Return the [X, Y] coordinate for the center point of the cell that contains the specified text.  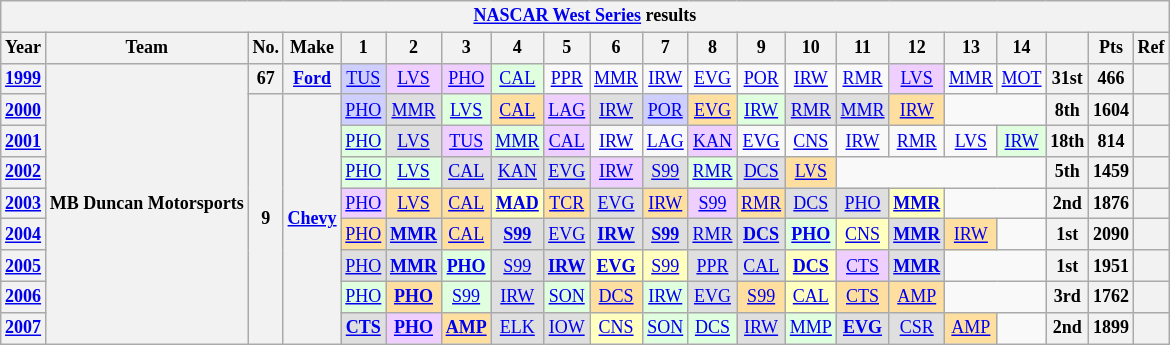
4 [518, 48]
5th [1068, 172]
CSR [917, 328]
Ref [1151, 48]
1459 [1112, 172]
MMP [810, 328]
2005 [24, 266]
3rd [1068, 296]
814 [1112, 140]
Make [312, 48]
Ford [312, 78]
8 [712, 48]
Pts [1112, 48]
ELK [518, 328]
31st [1068, 78]
7 [665, 48]
3 [466, 48]
11 [862, 48]
2090 [1112, 234]
No. [266, 48]
1604 [1112, 110]
1 [364, 48]
14 [1022, 48]
2003 [24, 204]
MB Duncan Motorsports [146, 204]
13 [972, 48]
NASCAR West Series results [585, 16]
2002 [24, 172]
18th [1068, 140]
Team [146, 48]
MOT [1022, 78]
2006 [24, 296]
466 [1112, 78]
67 [266, 78]
8th [1068, 110]
1876 [1112, 204]
Year [24, 48]
1999 [24, 78]
2004 [24, 234]
6 [616, 48]
TCR [567, 204]
2007 [24, 328]
2001 [24, 140]
2000 [24, 110]
1899 [1112, 328]
1951 [1112, 266]
MAD [518, 204]
12 [917, 48]
5 [567, 48]
IOW [567, 328]
2 [414, 48]
Chevy [312, 218]
1762 [1112, 296]
10 [810, 48]
